Locate the cell with the specified text and output its [x, y] center coordinate. 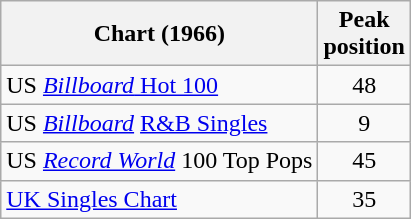
US Billboard R&B Singles [160, 123]
48 [364, 85]
Peakposition [364, 34]
Chart (1966) [160, 34]
35 [364, 199]
UK Singles Chart [160, 199]
US Record World 100 Top Pops [160, 161]
45 [364, 161]
9 [364, 123]
US Billboard Hot 100 [160, 85]
